Extract the (X, Y) coordinate from the center of the cell holding the provided text.  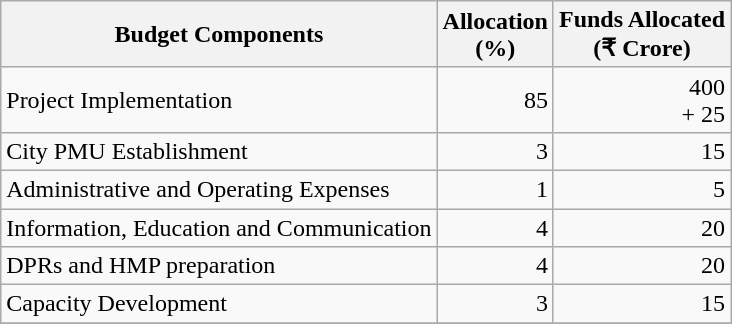
DPRs and HMP preparation (219, 266)
5 (642, 189)
Project Implementation (219, 100)
85 (495, 100)
Capacity Development (219, 304)
Information, Education and Communication (219, 227)
Administrative and Operating Expenses (219, 189)
Funds Allocated(₹ Crore) (642, 34)
Budget Components (219, 34)
1 (495, 189)
400+ 25 (642, 100)
Allocation(%) (495, 34)
City PMU Establishment (219, 151)
